Capture the cell that displays the provided text and extract its (X, Y) central coordinate. 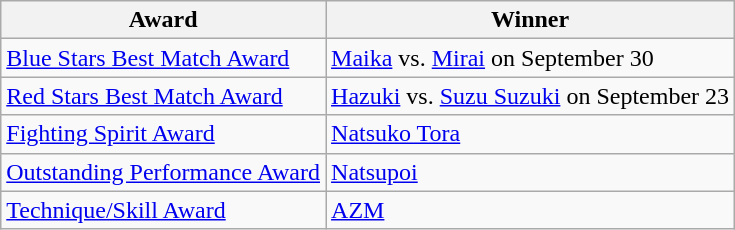
Blue Stars Best Match Award (164, 58)
Winner (530, 20)
Award (164, 20)
Natsupoi (530, 172)
Hazuki vs. Suzu Suzuki on September 23 (530, 96)
Fighting Spirit Award (164, 134)
Maika vs. Mirai on September 30 (530, 58)
AZM (530, 210)
Technique/Skill Award (164, 210)
Red Stars Best Match Award (164, 96)
Natsuko Tora (530, 134)
Outstanding Performance Award (164, 172)
